Locate the cell with the specified text and output its (X, Y) center coordinate. 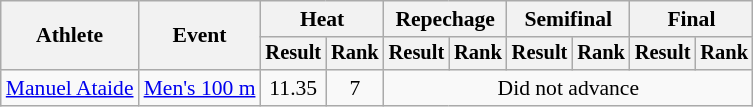
Heat (322, 19)
7 (355, 88)
Semifinal (568, 19)
Did not advance (568, 88)
11.35 (294, 88)
Final (692, 19)
Event (200, 36)
Repechage (446, 19)
Men's 100 m (200, 88)
Athlete (70, 36)
Manuel Ataide (70, 88)
